Provide the (X, Y) coordinate of the cell's center where the given text is located.  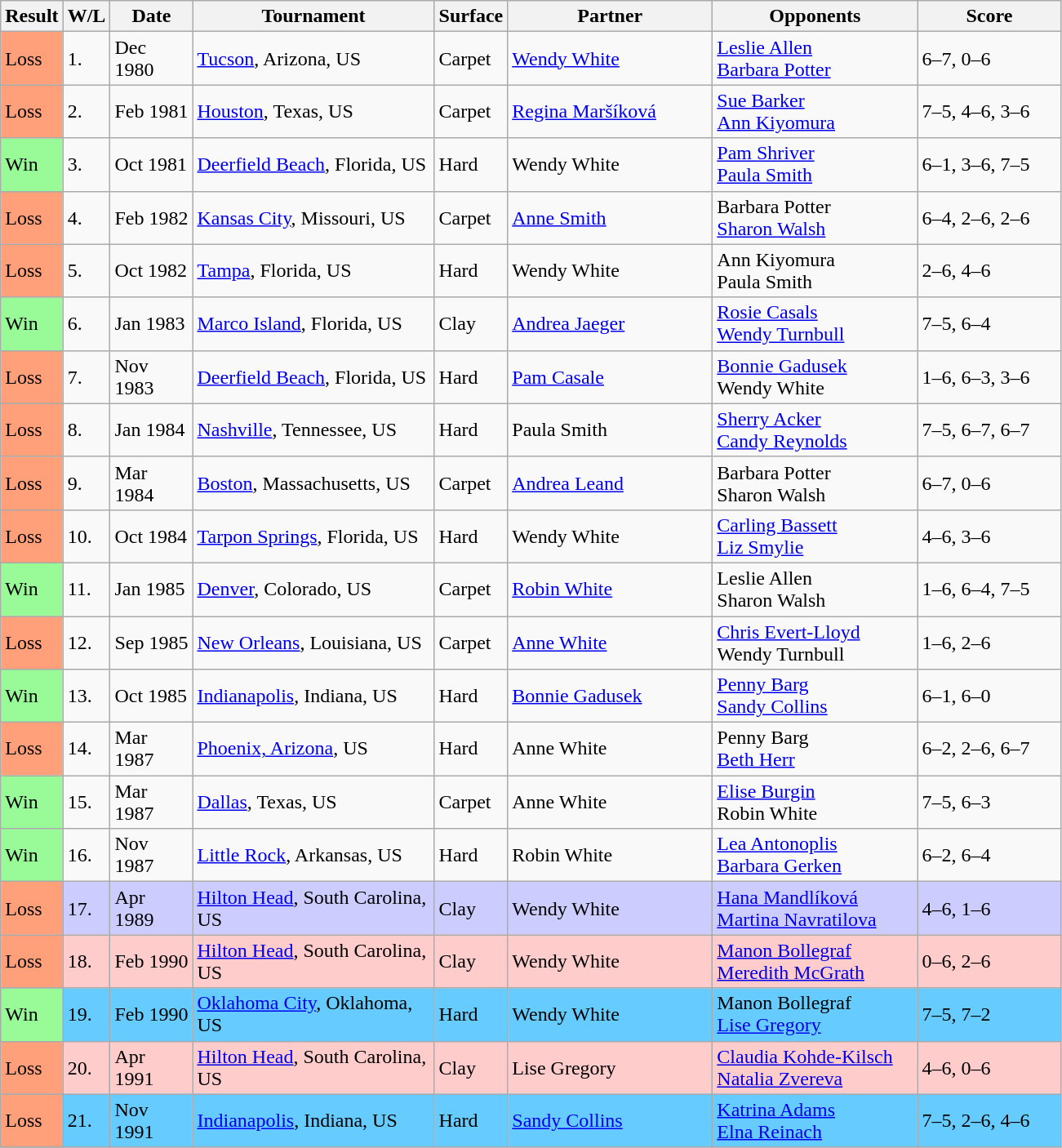
1–6, 6–4, 7–5 (989, 590)
Bonnie Gadusek Wendy White (815, 377)
Score (989, 16)
20. (87, 1068)
6–2, 2–6, 6–7 (989, 750)
5. (87, 271)
0–6, 2–6 (989, 962)
18. (87, 962)
4–6, 1–6 (989, 908)
Paula Smith (611, 429)
Nashville, Tennessee, US (313, 429)
Sandy Collins (611, 1120)
8. (87, 429)
Jan 1983 (152, 323)
Dallas, Texas, US (313, 802)
2–6, 4–6 (989, 271)
Tournament (313, 16)
Jan 1985 (152, 590)
6–4, 2–6, 2–6 (989, 217)
Denver, Colorado, US (313, 590)
1–6, 2–6 (989, 642)
Bonnie Gadusek (611, 696)
14. (87, 750)
19. (87, 1014)
Apr 1991 (152, 1068)
Partner (611, 16)
11. (87, 590)
7–5, 4–6, 3–6 (989, 111)
Feb 1982 (152, 217)
17. (87, 908)
Penny Barg Beth Herr (815, 750)
Mar 1984 (152, 483)
Ann Kiyomura Paula Smith (815, 271)
Anne Smith (611, 217)
Oct 1981 (152, 165)
Oct 1984 (152, 536)
7–5, 2–6, 4–6 (989, 1120)
Result (32, 16)
Leslie Allen Barbara Potter (815, 59)
Carling Bassett Liz Smylie (815, 536)
Feb 1981 (152, 111)
Rosie Casals Wendy Turnbull (815, 323)
16. (87, 856)
Pam Casale (611, 377)
Chris Evert-Lloyd Wendy Turnbull (815, 642)
1. (87, 59)
Boston, Massachusetts, US (313, 483)
Jan 1984 (152, 429)
7–5, 7–2 (989, 1014)
12. (87, 642)
Manon Bollegraf Lise Gregory (815, 1014)
New Orleans, Louisiana, US (313, 642)
Pam Shriver Paula Smith (815, 165)
3. (87, 165)
2. (87, 111)
6–1, 3–6, 7–5 (989, 165)
W/L (87, 16)
Oct 1982 (152, 271)
Hana Mandlíková Martina Navratilova (815, 908)
Surface (471, 16)
Sue Barker Ann Kiyomura (815, 111)
Elise Burgin Robin White (815, 802)
4. (87, 217)
Andrea Jaeger (611, 323)
6–1, 6–0 (989, 696)
Tarpon Springs, Florida, US (313, 536)
Katrina Adams Elna Reinach (815, 1120)
Sep 1985 (152, 642)
Houston, Texas, US (313, 111)
Apr 1989 (152, 908)
Sherry Acker Candy Reynolds (815, 429)
Lise Gregory (611, 1068)
Tampa, Florida, US (313, 271)
15. (87, 802)
Dec 1980 (152, 59)
Lea Antonoplis Barbara Gerken (815, 856)
Oklahoma City, Oklahoma, US (313, 1014)
Little Rock, Arkansas, US (313, 856)
6. (87, 323)
Nov 1987 (152, 856)
7–5, 6–4 (989, 323)
7. (87, 377)
Claudia Kohde-Kilsch Natalia Zvereva (815, 1068)
Phoenix, Arizona, US (313, 750)
7–5, 6–7, 6–7 (989, 429)
1–6, 6–3, 3–6 (989, 377)
Andrea Leand (611, 483)
10. (87, 536)
Opponents (815, 16)
Nov 1983 (152, 377)
Manon Bollegraf Meredith McGrath (815, 962)
9. (87, 483)
4–6, 0–6 (989, 1068)
21. (87, 1120)
Leslie Allen Sharon Walsh (815, 590)
7–5, 6–3 (989, 802)
6–2, 6–4 (989, 856)
13. (87, 696)
Regina Maršíková (611, 111)
Oct 1985 (152, 696)
4–6, 3–6 (989, 536)
Kansas City, Missouri, US (313, 217)
Penny Barg Sandy Collins (815, 696)
Tucson, Arizona, US (313, 59)
Marco Island, Florida, US (313, 323)
Nov 1991 (152, 1120)
Date (152, 16)
